Scan for the cell matching the given text and deliver its (x, y) coordinate at center. 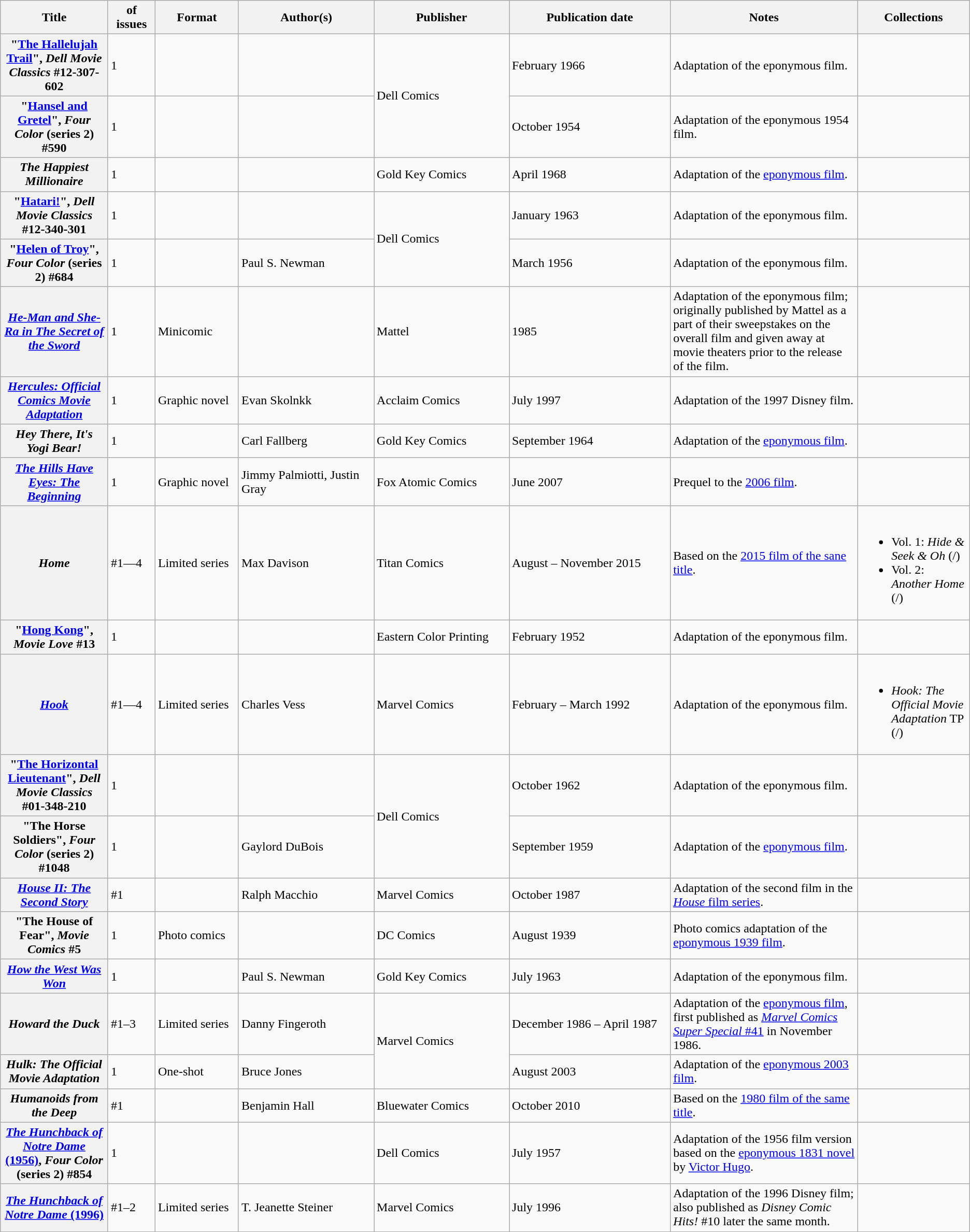
Title (54, 18)
of issues (132, 18)
Eastern Color Printing (441, 636)
Photo comics (197, 936)
"The Hallelujah Trail", Dell Movie Classics #12-307-602 (54, 65)
February 1966 (590, 65)
The Hills Have Eyes: The Beginning (54, 482)
Adaptation of the 1996 Disney film; also published as Disney Comic Hits! #10 later the same month. (764, 1208)
March 1956 (590, 263)
February 1952 (590, 636)
Fox Atomic Comics (441, 482)
April 1968 (590, 174)
Titan Comics (441, 563)
Adaptation of the 1956 film version based on the eponymous 1831 novel by Victor Hugo. (764, 1153)
Format (197, 18)
Adaptation of the second film in the House film series. (764, 895)
Howard the Duck (54, 1024)
Adaptation of the eponymous 2003 film. (764, 1072)
Vol. 1: Hide & Seek & Oh (/)Vol. 2: Another Home (/) (914, 563)
Hercules: Official Comics Movie Adaptation (54, 400)
Bluewater Comics (441, 1105)
July 1963 (590, 976)
#1–3 (132, 1024)
"The Horse Soldiers", Four Color (series 2) #1048 (54, 847)
"Hansel and Gretel", Four Color (series 2) #590 (54, 126)
Minicomic (197, 332)
Evan Skolnkk (306, 400)
House II: The Second Story (54, 895)
T. Jeanette Steiner (306, 1208)
Based on the 2015 film of the sane title. (764, 563)
Gaylord DuBois (306, 847)
Hey There, It's Yogi Bear! (54, 441)
Prequel to the 2006 film. (764, 482)
August 1939 (590, 936)
October 1987 (590, 895)
October 1954 (590, 126)
"Hong Kong", Movie Love #13 (54, 636)
July 1957 (590, 1153)
One-shot (197, 1072)
Adaptation of the eponymous 1954 film. (764, 126)
DC Comics (441, 936)
September 1959 (590, 847)
"The Horizontal Lieutenant", Dell Movie Classics #01-348-210 (54, 786)
Humanoids from the Deep (54, 1105)
The Hunchback of Notre Dame (1956), Four Color (series 2) #854 (54, 1153)
"Hatari!", Dell Movie Classics #12-340-301 (54, 215)
How the West Was Won (54, 976)
October 2010 (590, 1105)
Charles Vess (306, 704)
July 1996 (590, 1208)
Publisher (441, 18)
Collections (914, 18)
December 1986 – April 1987 (590, 1024)
"The House of Fear", Movie Comics #5 (54, 936)
Carl Fallberg (306, 441)
Adaptation of the eponymous film, first published as Marvel Comics Super Special #41 in November 1986. (764, 1024)
Jimmy Palmiotti, Justin Gray (306, 482)
1985 (590, 332)
Hulk: The Official Movie Adaptation (54, 1072)
February – March 1992 (590, 704)
Mattel (441, 332)
August 2003 (590, 1072)
He-Man and She-Ra in The Secret of the Sword (54, 332)
Based on the 1980 film of the same title. (764, 1105)
Home (54, 563)
August – November 2015 (590, 563)
Acclaim Comics (441, 400)
Author(s) (306, 18)
Hook (54, 704)
Bruce Jones (306, 1072)
#1–2 (132, 1208)
July 1997 (590, 400)
Adaptation of the 1997 Disney film. (764, 400)
The Hunchback of Notre Dame (1996) (54, 1208)
Notes (764, 18)
Ralph Macchio (306, 895)
"Helen of Troy", Four Color (series 2) #684 (54, 263)
September 1964 (590, 441)
The Happiest Millionaire (54, 174)
Photo comics adaptation of the eponymous 1939 film. (764, 936)
October 1962 (590, 786)
Publication date (590, 18)
January 1963 (590, 215)
Max Davison (306, 563)
Benjamin Hall (306, 1105)
June 2007 (590, 482)
Danny Fingeroth (306, 1024)
Hook: The Official Movie Adaptation TP (/) (914, 704)
